Extract the (X, Y) coordinate from the center of the cell holding the provided text.  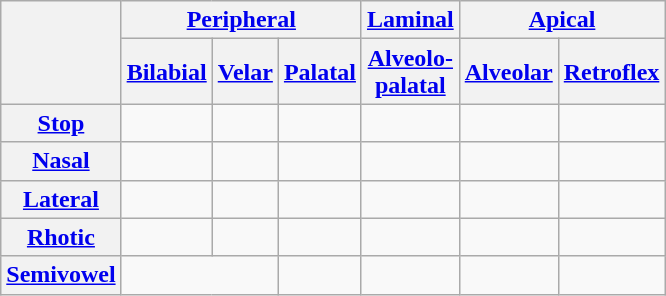
Semivowel (61, 275)
Velar (245, 72)
Lateral (61, 199)
Palatal (320, 72)
Alveolo-palatal (410, 72)
Peripheral (241, 20)
Alveolar (508, 72)
Retroflex (612, 72)
Nasal (61, 161)
Laminal (410, 20)
Rhotic (61, 237)
Stop (61, 123)
Bilabial (166, 72)
Apical (562, 20)
